Return the [x, y] coordinate for the center point of the cell that contains the specified text.  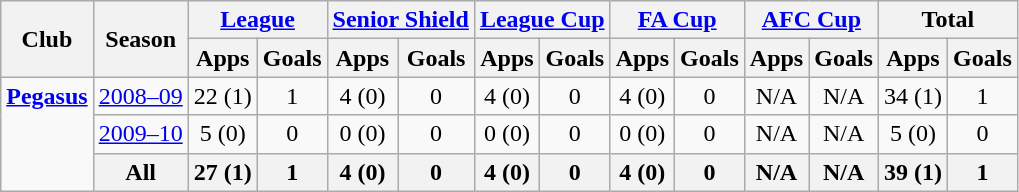
2008–09 [140, 96]
All [140, 172]
34 (1) [912, 96]
2009–10 [140, 134]
Total [948, 20]
Pegasus [47, 134]
39 (1) [912, 172]
League [258, 20]
22 (1) [222, 96]
AFC Cup [811, 20]
Senior Shield [400, 20]
League Cup [542, 20]
27 (1) [222, 172]
Season [140, 39]
FA Cup [677, 20]
Club [47, 39]
